Identify which cell holds the provided text, then report its (X, Y) central coordinate. 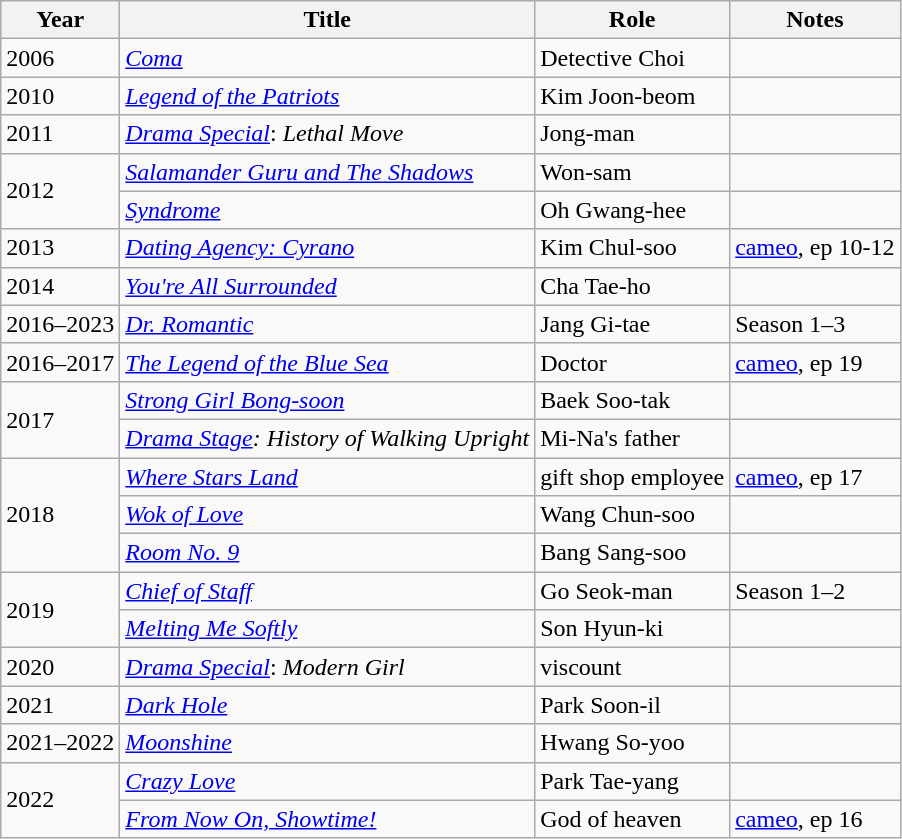
2013 (60, 248)
Salamander Guru and The Shadows (328, 172)
cameo, ep 17 (815, 477)
Mi-Na's father (632, 438)
Kim Joon-beom (632, 96)
Wang Chun-soo (632, 515)
2018 (60, 515)
Legend of the Patriots (328, 96)
Strong Girl Bong-soon (328, 400)
Jong-man (632, 134)
2014 (60, 286)
Doctor (632, 362)
Drama Special: Lethal Move (328, 134)
Dr. Romantic (328, 324)
Where Stars Land (328, 477)
2010 (60, 96)
2016–2023 (60, 324)
Coma (328, 58)
cameo, ep 19 (815, 362)
Baek Soo-tak (632, 400)
Role (632, 20)
Cha Tae-ho (632, 286)
Go Seok-man (632, 591)
2011 (60, 134)
cameo, ep 16 (815, 819)
2019 (60, 610)
Detective Choi (632, 58)
Dark Hole (328, 705)
2021–2022 (60, 743)
2020 (60, 667)
Chief of Staff (328, 591)
Notes (815, 20)
viscount (632, 667)
2006 (60, 58)
2012 (60, 191)
Room No. 9 (328, 553)
Wok of Love (328, 515)
Oh Gwang-hee (632, 210)
2022 (60, 800)
God of heaven (632, 819)
Season 1–3 (815, 324)
Title (328, 20)
Hwang So-yoo (632, 743)
2017 (60, 419)
Drama Stage: History of Walking Upright (328, 438)
cameo, ep 10-12 (815, 248)
Melting Me Softly (328, 629)
Won-sam (632, 172)
Park Soon-il (632, 705)
The Legend of the Blue Sea (328, 362)
Dating Agency: Cyrano (328, 248)
Bang Sang-soo (632, 553)
Jang Gi-tae (632, 324)
2021 (60, 705)
Park Tae-yang (632, 781)
Kim Chul-soo (632, 248)
Year (60, 20)
You're All Surrounded (328, 286)
Drama Special: Modern Girl (328, 667)
Syndrome (328, 210)
2016–2017 (60, 362)
Son Hyun-ki (632, 629)
Season 1–2 (815, 591)
gift shop employee (632, 477)
From Now On, Showtime! (328, 819)
Crazy Love (328, 781)
Moonshine (328, 743)
